Locate the cell with the specified text and output its [X, Y] center coordinate. 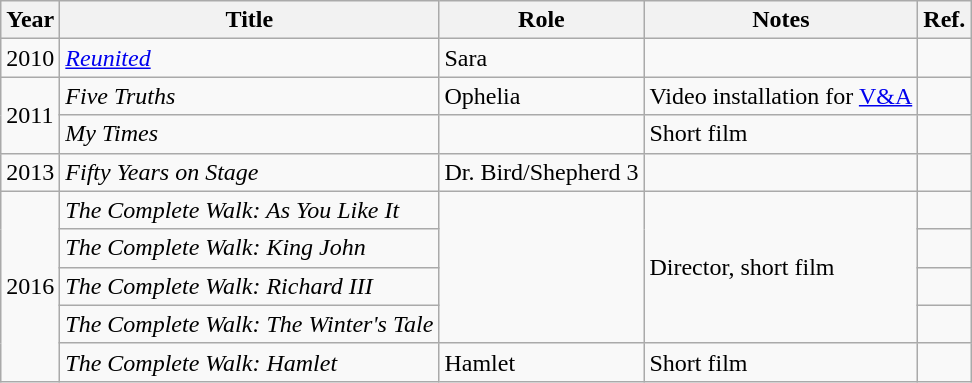
Dr. Bird/Shepherd 3 [542, 172]
2013 [30, 172]
Fifty Years on Stage [250, 172]
Five Truths [250, 96]
Year [30, 20]
Director, short film [781, 267]
2010 [30, 58]
Ref. [944, 20]
The Complete Walk: As You Like It [250, 210]
2016 [30, 286]
The Complete Walk: The Winter's Tale [250, 324]
The Complete Walk: Hamlet [250, 362]
Ophelia [542, 96]
Hamlet [542, 362]
Title [250, 20]
Role [542, 20]
Notes [781, 20]
My Times [250, 134]
The Complete Walk: King John [250, 248]
2011 [30, 115]
Video installation for V&A [781, 96]
Reunited [250, 58]
Sara [542, 58]
The Complete Walk: Richard III [250, 286]
